Output the [x, y] coordinate of the center of the cell containing the given text.  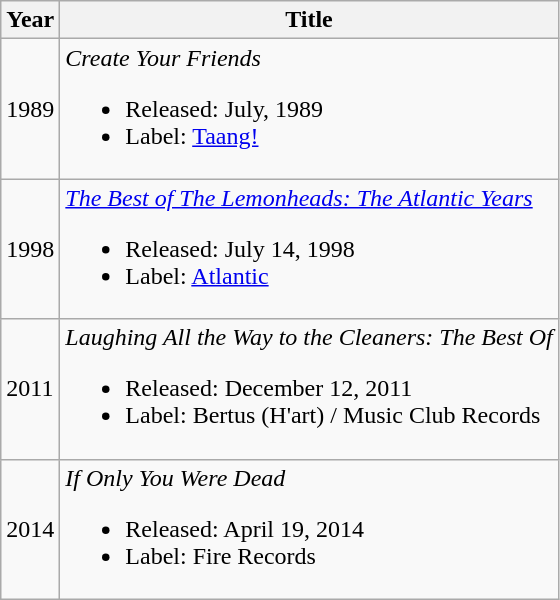
Title [309, 20]
2011 [30, 389]
The Best of The Lemonheads: The Atlantic YearsReleased: July 14, 1998Label: Atlantic [309, 249]
1989 [30, 109]
Laughing All the Way to the Cleaners: The Best OfReleased: December 12, 2011Label: Bertus (H'art) / Music Club Records [309, 389]
Create Your FriendsReleased: July, 1989Label: Taang! [309, 109]
If Only You Were DeadReleased: April 19, 2014Label: Fire Records [309, 529]
2014 [30, 529]
Year [30, 20]
1998 [30, 249]
